Search for the cell housing the specified text and yield its [X, Y] center coordinate. 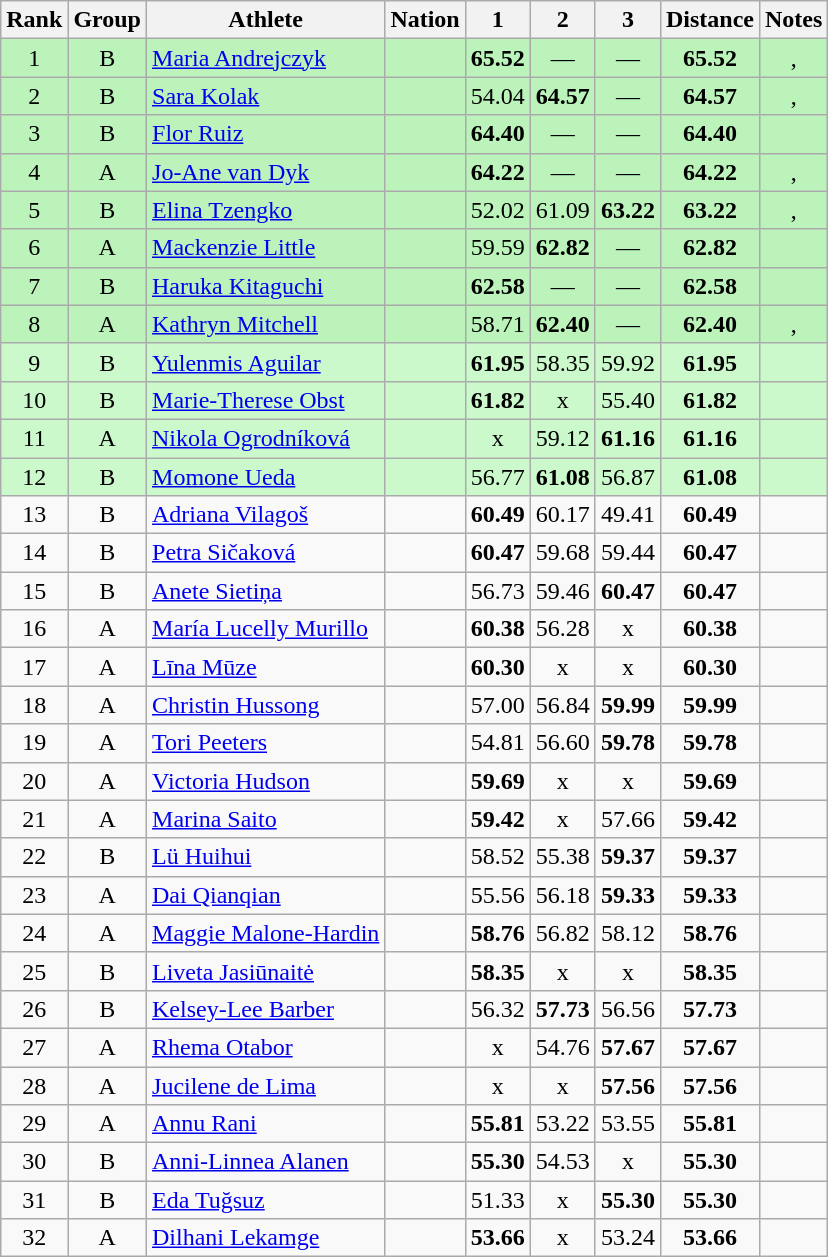
28 [34, 1085]
Rank [34, 20]
Liveta Jasiūnaitė [266, 971]
56.32 [498, 1009]
Christin Hussong [266, 705]
56.28 [562, 629]
23 [34, 895]
Sara Kolak [266, 96]
53.55 [628, 1124]
Victoria Hudson [266, 781]
58.52 [498, 857]
56.73 [498, 591]
24 [34, 933]
Līna Mūze [266, 667]
56.82 [562, 933]
4 [34, 172]
56.18 [562, 895]
Lü Huihui [266, 857]
56.87 [628, 477]
57.00 [498, 705]
Haruka Kitaguchi [266, 286]
María Lucelly Murillo [266, 629]
Tori Peeters [266, 743]
26 [34, 1009]
51.33 [498, 1200]
Dilhani Lekamge [266, 1238]
56.77 [498, 477]
6 [34, 248]
20 [34, 781]
Yulenmis Aguilar [266, 362]
21 [34, 819]
30 [34, 1162]
32 [34, 1238]
12 [34, 477]
31 [34, 1200]
Mackenzie Little [266, 248]
60.17 [562, 515]
13 [34, 515]
17 [34, 667]
52.02 [498, 210]
Petra Sičaková [266, 553]
Eda Tuğsuz [266, 1200]
Notes [793, 20]
Distance [710, 20]
59.92 [628, 362]
19 [34, 743]
18 [34, 705]
49.41 [628, 515]
61.09 [562, 210]
Elina Tzengko [266, 210]
Adriana Vilagoš [266, 515]
56.60 [562, 743]
Dai Qianqian [266, 895]
59.46 [562, 591]
Jucilene de Lima [266, 1085]
Jo-Ane van Dyk [266, 172]
14 [34, 553]
54.81 [498, 743]
5 [34, 210]
8 [34, 324]
Momone Ueda [266, 477]
54.53 [562, 1162]
56.56 [628, 1009]
55.56 [498, 895]
58.12 [628, 933]
56.84 [562, 705]
25 [34, 971]
59.44 [628, 553]
59.59 [498, 248]
15 [34, 591]
Nation [425, 20]
10 [34, 400]
Athlete [266, 20]
Group [108, 20]
Kelsey-Lee Barber [266, 1009]
22 [34, 857]
54.04 [498, 96]
16 [34, 629]
55.38 [562, 857]
54.76 [562, 1047]
27 [34, 1047]
9 [34, 362]
Nikola Ogrodníková [266, 438]
53.24 [628, 1238]
Flor Ruiz [266, 134]
29 [34, 1124]
57.66 [628, 819]
Anete Sietiņa [266, 591]
Marina Saito [266, 819]
Anni-Linnea Alanen [266, 1162]
53.22 [562, 1124]
Rhema Otabor [266, 1047]
59.12 [562, 438]
Maggie Malone-Hardin [266, 933]
Annu Rani [266, 1124]
58.71 [498, 324]
55.40 [628, 400]
11 [34, 438]
Marie-Therese Obst [266, 400]
Maria Andrejczyk [266, 58]
7 [34, 286]
Kathryn Mitchell [266, 324]
59.68 [562, 553]
